Extract the (x, y) coordinate from the center of the cell holding the provided text.  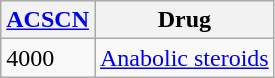
ACSCN (48, 20)
Anabolic steroids (184, 58)
Drug (184, 20)
4000 (48, 58)
